Output the (X, Y) coordinate of the center of the cell containing the given text.  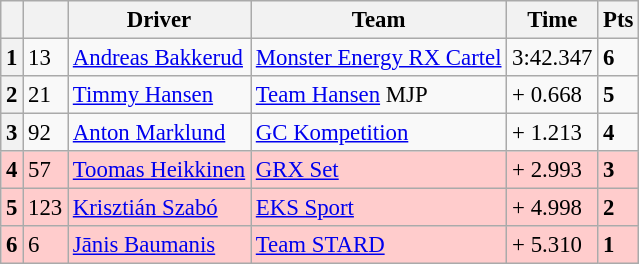
Timmy Hansen (160, 95)
Toomas Heikkinen (160, 170)
Monster Energy RX Cartel (378, 58)
Team STARD (378, 245)
57 (46, 170)
Team (378, 20)
+ 0.668 (552, 95)
3:42.347 (552, 58)
+ 2.993 (552, 170)
EKS Sport (378, 208)
13 (46, 58)
+ 4.998 (552, 208)
Jānis Baumanis (160, 245)
+ 5.310 (552, 245)
Team Hansen MJP (378, 95)
21 (46, 95)
Driver (160, 20)
Andreas Bakkerud (160, 58)
92 (46, 133)
123 (46, 208)
Krisztián Szabó (160, 208)
Time (552, 20)
GC Kompetition (378, 133)
Pts (618, 20)
Anton Marklund (160, 133)
+ 1.213 (552, 133)
GRX Set (378, 170)
